Return the (X, Y) coordinate for the center point of the cell that contains the specified text.  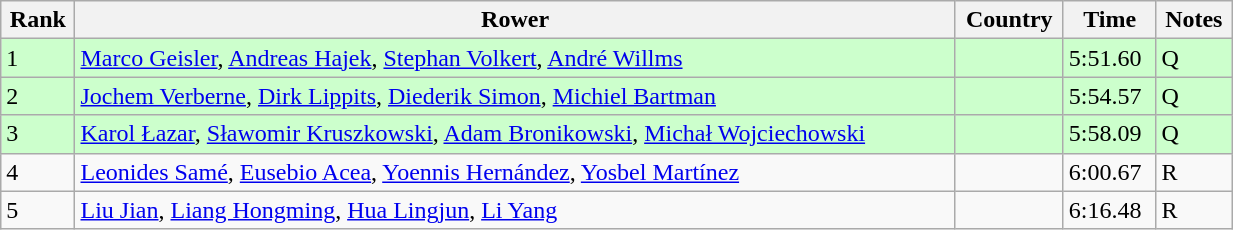
5:51.60 (1110, 58)
5:58.09 (1110, 134)
Marco Geisler, Andreas Hajek, Stephan Volkert, André Willms (515, 58)
Karol Łazar, Sławomir Kruszkowski, Adam Bronikowski, Michał Wojciechowski (515, 134)
2 (38, 96)
5 (38, 210)
Country (1009, 20)
Notes (1194, 20)
1 (38, 58)
Jochem Verberne, Dirk Lippits, Diederik Simon, Michiel Bartman (515, 96)
Leonides Samé, Eusebio Acea, Yoennis Hernández, Yosbel Martínez (515, 172)
4 (38, 172)
Rank (38, 20)
3 (38, 134)
6:00.67 (1110, 172)
Liu Jian, Liang Hongming, Hua Lingjun, Li Yang (515, 210)
Time (1110, 20)
6:16.48 (1110, 210)
5:54.57 (1110, 96)
Rower (515, 20)
